Output the [x, y] coordinate of the center of the cell containing the given text.  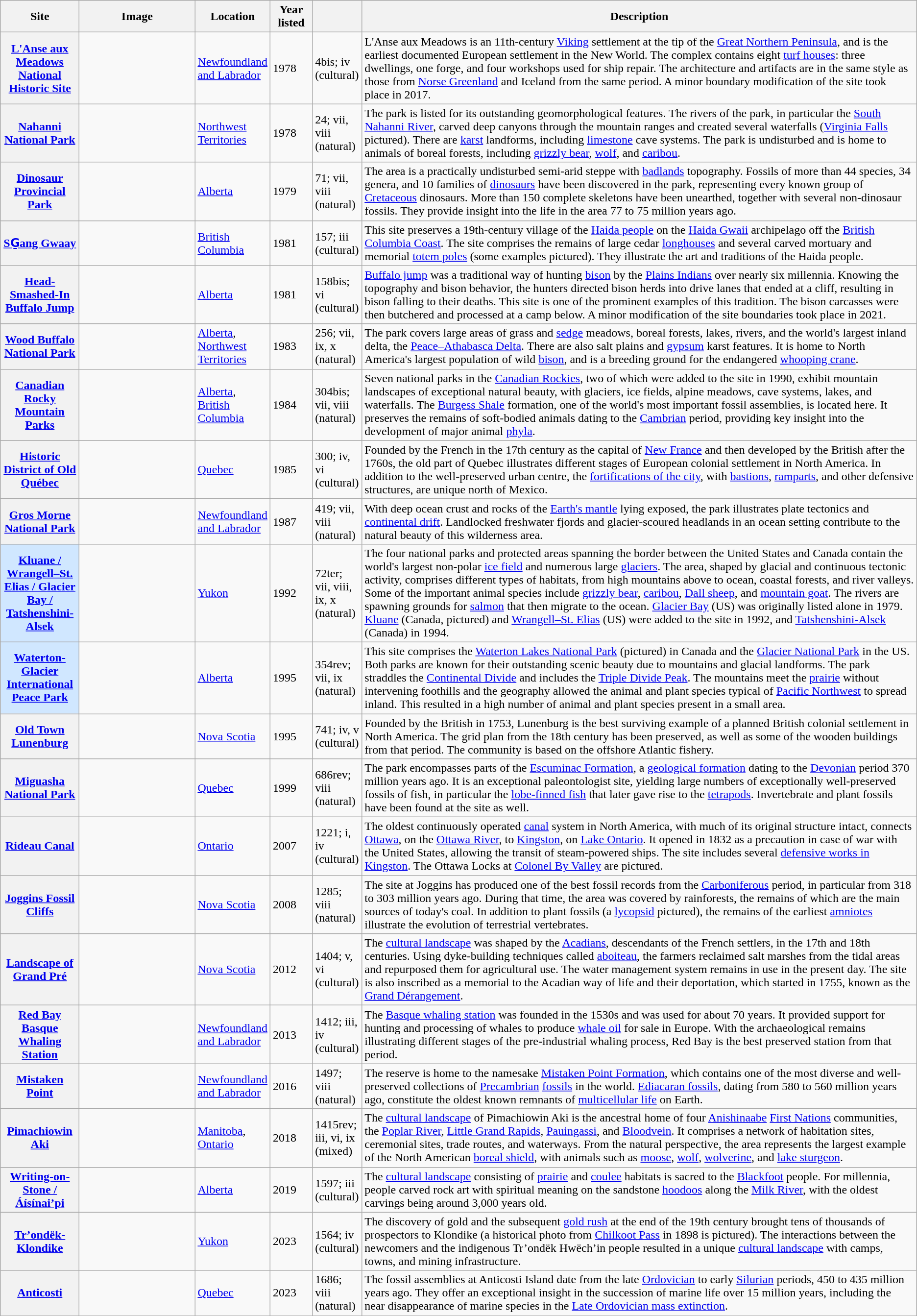
1985 [291, 469]
256; vii, ix, x (natural) [337, 346]
Joggins Fossil Cliffs [40, 904]
Kluane / Wrangell–St. Elias / Glacier Bay / Tatshenshini-Alsek [40, 593]
Mistaken Point [40, 1086]
71; vii, viii (natural) [337, 191]
L'Anse aux Meadows National Historic Site [40, 68]
686rev; viii (natural) [337, 788]
Tr’ondëk-Klondike [40, 1242]
Manitoba, Ontario [233, 1138]
1984 [291, 405]
1285; viii (natural) [337, 904]
158bis; vi (cultural) [337, 295]
Location [233, 17]
Nahanni National Park [40, 133]
Writing-on-Stone / Áísínai’pi [40, 1190]
Dinosaur Provincial Park [40, 191]
1221; i, iv (cultural) [337, 847]
Gros Morne National Park [40, 521]
Head-Smashed-In Buffalo Jump [40, 295]
1999 [291, 788]
1686; viii (natural) [337, 1293]
Old Town Lunenburg [40, 736]
Miguasha National Park [40, 788]
157; iii (cultural) [337, 243]
Red Bay Basque Whaling Station [40, 1035]
Landscape of Grand Pré [40, 970]
1597; iii (cultural) [337, 1190]
1987 [291, 521]
2013 [291, 1035]
2012 [291, 970]
4bis; iv (cultural) [337, 68]
2007 [291, 847]
354rev; vii, ix (natural) [337, 678]
Site [40, 17]
2008 [291, 904]
SG̱ang Gwaay [40, 243]
72ter; vii, viii, ix, x (natural) [337, 593]
419; vii, viii (natural) [337, 521]
Ontario [233, 847]
British Columbia [233, 243]
Alberta, British Columbia [233, 405]
Alberta, Northwest Territories [233, 346]
Wood Buffalo National Park [40, 346]
1992 [291, 593]
2016 [291, 1086]
1979 [291, 191]
Description [640, 17]
Canadian Rocky Mountain Parks [40, 405]
2018 [291, 1138]
1404; v, vi (cultural) [337, 970]
1497; viii (natural) [337, 1086]
Anticosti [40, 1293]
1564; iv (cultural) [337, 1242]
Year listed [291, 17]
Image [137, 17]
741; iv, v (cultural) [337, 736]
1415rev; iii, vi, ix (mixed) [337, 1138]
Rideau Canal [40, 847]
Northwest Territories [233, 133]
304bis; vii, viii (natural) [337, 405]
1412; iii, iv (cultural) [337, 1035]
Waterton-Glacier International Peace Park [40, 678]
2019 [291, 1190]
24; vii, viii (natural) [337, 133]
300; iv, vi (cultural) [337, 469]
1983 [291, 346]
Pimachiowin Aki [40, 1138]
Historic District of Old Québec [40, 469]
